Output the [x, y] coordinate of the center of the cell containing the given text.  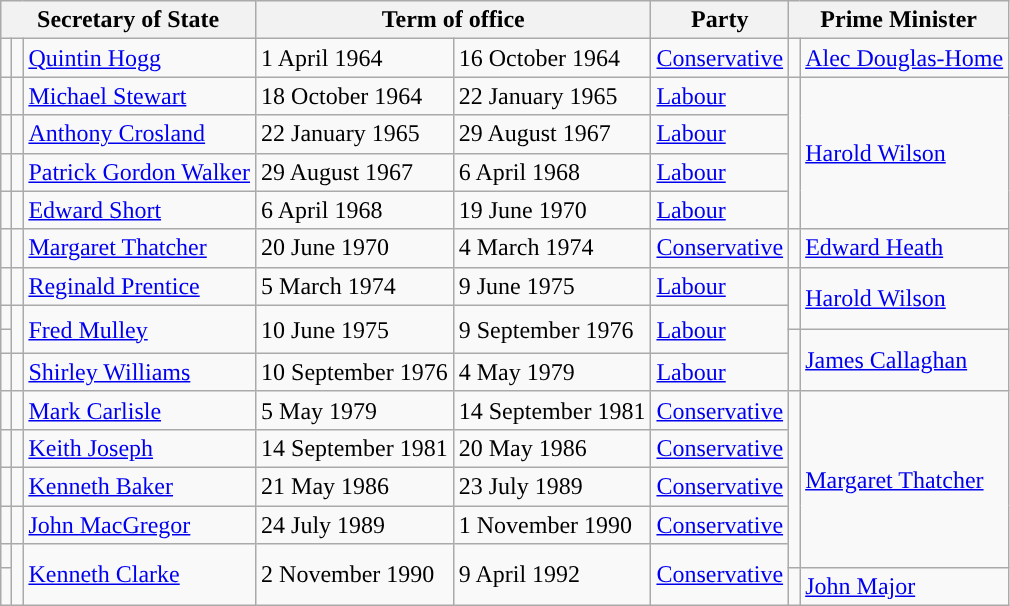
5 March 1974 [355, 286]
Term of office [454, 20]
John Major [904, 587]
Edward Heath [904, 248]
5 May 1979 [355, 410]
Keith Joseph [140, 448]
1 November 1990 [552, 525]
Secretary of State [128, 20]
9 April 1992 [552, 575]
18 October 1964 [355, 96]
10 September 1976 [355, 372]
Kenneth Clarke [140, 575]
Party [720, 20]
16 October 1964 [552, 58]
2 November 1990 [355, 575]
Anthony Crosland [140, 134]
1 April 1964 [355, 58]
Fred Mulley [140, 329]
23 July 1989 [552, 486]
James Callaghan [904, 360]
Reginald Prentice [140, 286]
9 June 1975 [552, 286]
Mark Carlisle [140, 410]
10 June 1975 [355, 329]
4 March 1974 [552, 248]
Prime Minister [899, 20]
Alec Douglas-Home [904, 58]
John MacGregor [140, 525]
20 June 1970 [355, 248]
Edward Short [140, 210]
4 May 1979 [552, 372]
21 May 1986 [355, 486]
Patrick Gordon Walker [140, 172]
Michael Stewart [140, 96]
Shirley Williams [140, 372]
Quintin Hogg [140, 58]
20 May 1986 [552, 448]
19 June 1970 [552, 210]
9 September 1976 [552, 329]
24 July 1989 [355, 525]
Kenneth Baker [140, 486]
